Pinpoint the cell where the given text exists, returning its [X, Y] midpoint coordinate. 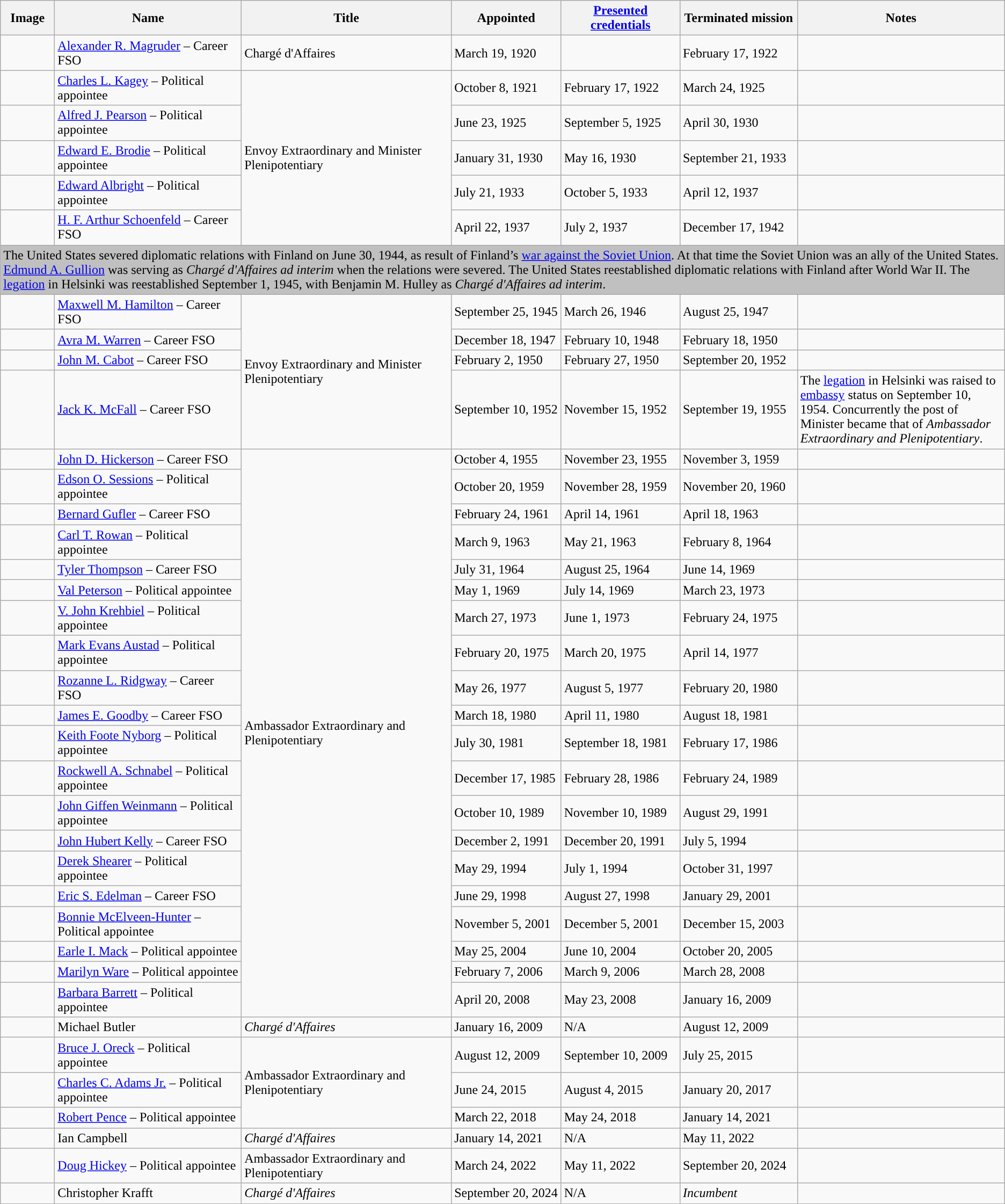
Val Peterson – Political appointee [148, 590]
March 27, 1973 [507, 618]
Bruce J. Oreck – Political appointee [148, 1055]
August 18, 1981 [739, 715]
May 24, 2018 [621, 1118]
Charles C. Adams Jr. – Political appointee [148, 1090]
November 10, 1989 [621, 813]
June 1, 1973 [621, 618]
Appointed [507, 18]
November 3, 1959 [739, 459]
October 10, 1989 [507, 813]
February 17, 1986 [739, 743]
Title [347, 18]
Rockwell A. Schnabel – Political appointee [148, 778]
May 1, 1969 [507, 590]
December 18, 1947 [507, 339]
March 23, 1973 [739, 590]
March 24, 1925 [739, 88]
July 30, 1981 [507, 743]
June 24, 2015 [507, 1090]
December 17, 1942 [739, 228]
H. F. Arthur Schoenfeld – Career FSO [148, 228]
November 23, 1955 [621, 459]
February 7, 2006 [507, 972]
Alfred J. Pearson – Political appointee [148, 122]
March 9, 2006 [621, 972]
April 22, 1937 [507, 228]
August 27, 1998 [621, 896]
September 19, 1955 [739, 409]
September 21, 1933 [739, 158]
January 20, 2017 [739, 1090]
December 17, 1985 [507, 778]
November 28, 1959 [621, 487]
February 2, 1950 [507, 360]
April 30, 1930 [739, 122]
October 8, 1921 [507, 88]
January 29, 2001 [739, 896]
Derek Shearer – Political appointee [148, 868]
Jack K. McFall – Career FSO [148, 409]
May 16, 1930 [621, 158]
October 5, 1933 [621, 192]
Charles L. Kagey – Political appointee [148, 88]
March 26, 1946 [621, 311]
May 23, 2008 [621, 1000]
Marilyn Ware – Political appointee [148, 972]
Image [28, 18]
Earle I. Mack – Political appointee [148, 952]
Eric S. Edelman – Career FSO [148, 896]
Keith Foote Nyborg – Political appointee [148, 743]
October 31, 1997 [739, 868]
July 2, 1937 [621, 228]
June 23, 1925 [507, 122]
Name [148, 18]
July 21, 1933 [507, 192]
June 10, 2004 [621, 952]
February 8, 1964 [739, 542]
March 20, 1975 [621, 653]
Presented credentials [621, 18]
May 29, 1994 [507, 868]
November 15, 1952 [621, 409]
March 19, 1920 [507, 53]
October 20, 1959 [507, 487]
June 14, 1969 [739, 570]
Doug Hickey – Political appointee [148, 1165]
June 29, 1998 [507, 896]
Alexander R. Magruder – Career FSO [148, 53]
September 10, 1952 [507, 409]
February 18, 1950 [739, 339]
Rozanne L. Ridgway – Career FSO [148, 687]
December 2, 1991 [507, 840]
April 14, 1977 [739, 653]
Edward E. Brodie – Political appointee [148, 158]
Maxwell M. Hamilton – Career FSO [148, 311]
Christopher Krafft [148, 1193]
December 15, 2003 [739, 924]
August 4, 2015 [621, 1090]
John Hubert Kelly – Career FSO [148, 840]
May 21, 1963 [621, 542]
James E. Goodby – Career FSO [148, 715]
Avra M. Warren – Career FSO [148, 339]
February 27, 1950 [621, 360]
Barbara Barrett – Political appointee [148, 1000]
November 5, 2001 [507, 924]
August 29, 1991 [739, 813]
March 24, 2022 [507, 1165]
Terminated mission [739, 18]
December 20, 1991 [621, 840]
September 20, 1952 [739, 360]
Tyler Thompson – Career FSO [148, 570]
May 25, 2004 [507, 952]
January 31, 1930 [507, 158]
John M. Cabot – Career FSO [148, 360]
March 28, 2008 [739, 972]
Bonnie McElveen-Hunter – Political appointee [148, 924]
Robert Pence – Political appointee [148, 1118]
Mark Evans Austad – Political appointee [148, 653]
Edson O. Sessions – Political appointee [148, 487]
July 1, 1994 [621, 868]
February 24, 1989 [739, 778]
V. John Krehbiel – Political appointee [148, 618]
July 5, 1994 [739, 840]
October 20, 2005 [739, 952]
March 22, 2018 [507, 1118]
August 5, 1977 [621, 687]
August 25, 1964 [621, 570]
Carl T. Rowan – Political appointee [148, 542]
April 11, 1980 [621, 715]
September 5, 1925 [621, 122]
Michael Butler [148, 1027]
February 10, 1948 [621, 339]
Bernard Gufler – Career FSO [148, 514]
July 31, 1964 [507, 570]
February 24, 1975 [739, 618]
March 18, 1980 [507, 715]
September 25, 1945 [507, 311]
April 18, 1963 [739, 514]
Edward Albright – Political appointee [148, 192]
April 20, 2008 [507, 1000]
July 14, 1969 [621, 590]
John Giffen Weinmann – Political appointee [148, 813]
October 4, 1955 [507, 459]
April 14, 1961 [621, 514]
July 25, 2015 [739, 1055]
February 20, 1975 [507, 653]
March 9, 1963 [507, 542]
May 26, 1977 [507, 687]
February 20, 1980 [739, 687]
Ian Campbell [148, 1138]
Incumbent [739, 1193]
John D. Hickerson – Career FSO [148, 459]
September 10, 2009 [621, 1055]
Notes [901, 18]
November 20, 1960 [739, 487]
August 25, 1947 [739, 311]
February 24, 1961 [507, 514]
September 18, 1981 [621, 743]
December 5, 2001 [621, 924]
April 12, 1937 [739, 192]
February 28, 1986 [621, 778]
